Return the [X, Y] coordinate for the center point of the cell that contains the specified text.  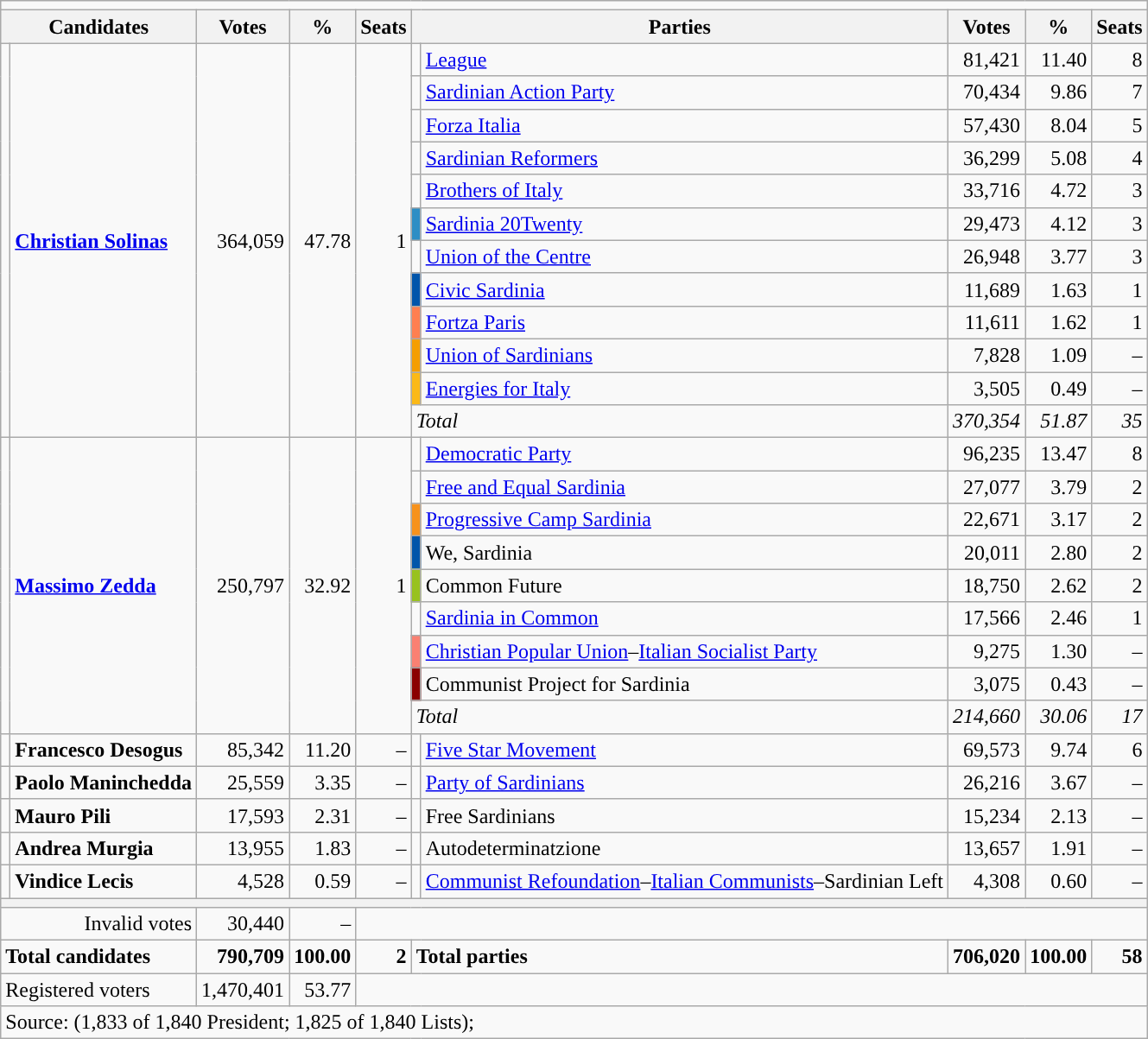
25,559 [244, 782]
20,011 [986, 553]
3,505 [986, 388]
5 [1119, 125]
7 [1119, 92]
Brothers of Italy [684, 191]
364,059 [244, 240]
4.12 [1059, 224]
13.47 [1059, 454]
Parties [679, 27]
Christian Popular Union–Italian Socialist Party [684, 651]
Energies for Italy [684, 388]
Sardinia in Common [684, 618]
1,470,401 [244, 990]
11,611 [986, 322]
27,077 [986, 487]
26,216 [986, 782]
4.72 [1059, 191]
We, Sardinia [684, 553]
6 [1119, 750]
1.62 [1059, 322]
Massimo Zedda [104, 586]
9,275 [986, 651]
13,955 [244, 848]
51.87 [1059, 421]
3.79 [1059, 487]
Candidates [98, 27]
9.86 [1059, 92]
League [684, 60]
2.80 [1059, 553]
3.67 [1059, 782]
33,716 [986, 191]
Francesco Desogus [104, 750]
Free Sardinians [684, 815]
3.17 [1059, 520]
30,440 [244, 924]
Civic Sardinia [684, 289]
2.62 [1059, 586]
69,573 [986, 750]
Total candidates [98, 957]
Vindice Lecis [104, 881]
9.74 [1059, 750]
11.20 [323, 750]
53.77 [323, 990]
Free and Equal Sardinia [684, 487]
0.43 [1059, 684]
Union of Sardinians [684, 355]
Communist Refoundation–Italian Communists–Sardinian Left [684, 881]
250,797 [244, 586]
22,671 [986, 520]
1.91 [1059, 848]
35 [1119, 421]
70,434 [986, 92]
17 [1119, 717]
2.46 [1059, 618]
Forza Italia [684, 125]
Five Star Movement [684, 750]
58 [1119, 957]
706,020 [986, 957]
15,234 [986, 815]
4,528 [244, 881]
5.08 [1059, 158]
Fortza Paris [684, 322]
1.83 [323, 848]
Party of Sardinians [684, 782]
57,430 [986, 125]
Autodeterminatzione [684, 848]
0.49 [1059, 388]
47.78 [323, 240]
4 [1119, 158]
1.30 [1059, 651]
2.31 [323, 815]
17,566 [986, 618]
2.13 [1059, 815]
370,354 [986, 421]
Union of the Centre [684, 257]
Sardinia 20Twenty [684, 224]
Christian Solinas [104, 240]
17,593 [244, 815]
Sardinian Action Party [684, 92]
1.63 [1059, 289]
3.35 [323, 782]
30.06 [1059, 717]
0.59 [323, 881]
11,689 [986, 289]
Communist Project for Sardinia [684, 684]
7,828 [986, 355]
Total parties [679, 957]
214,660 [986, 717]
Source: (1,833 of 1,840 President; 1,825 of 1,840 Lists); [574, 1023]
3,075 [986, 684]
790,709 [244, 957]
13,657 [986, 848]
0.60 [1059, 881]
Progressive Camp Sardinia [684, 520]
8.04 [1059, 125]
Common Future [684, 586]
1.09 [1059, 355]
18,750 [986, 586]
Mauro Pili [104, 815]
4,308 [986, 881]
29,473 [986, 224]
Registered voters [98, 990]
96,235 [986, 454]
Paolo Maninchedda [104, 782]
26,948 [986, 257]
85,342 [244, 750]
Sardinian Reformers [684, 158]
11.40 [1059, 60]
Andrea Murgia [104, 848]
81,421 [986, 60]
36,299 [986, 158]
32.92 [323, 586]
Invalid votes [98, 924]
3.77 [1059, 257]
Democratic Party [684, 454]
